Identify which cell holds the provided text, then report its (x, y) central coordinate. 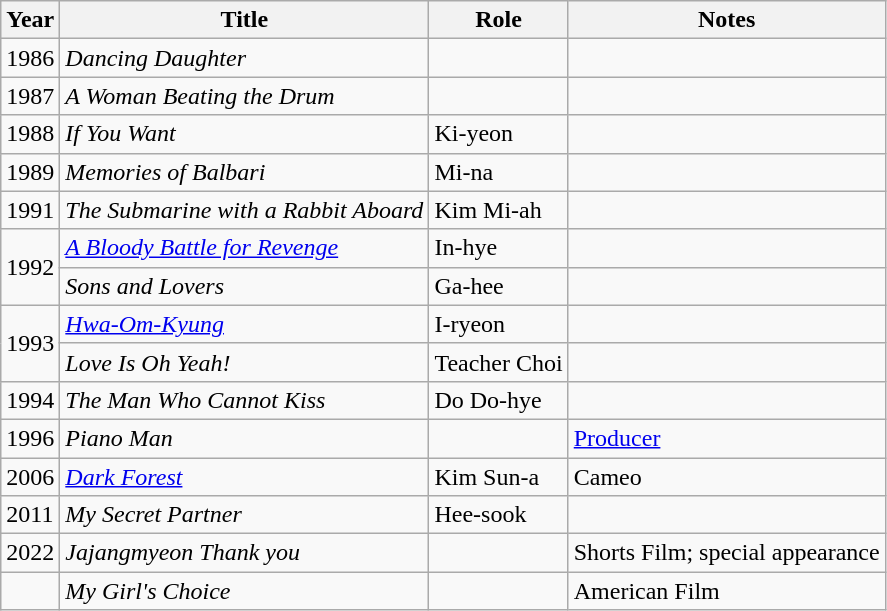
I-ryeon (498, 324)
Ki-yeon (498, 134)
Notes (726, 20)
1986 (30, 58)
Title (244, 20)
Year (30, 20)
Shorts Film; special appearance (726, 553)
Sons and Lovers (244, 286)
Producer (726, 438)
Hwa-Om-Kyung (244, 324)
1988 (30, 134)
Kim Sun-a (498, 477)
Dark Forest (244, 477)
Jajangmyeon Thank you (244, 553)
If You Want (244, 134)
Cameo (726, 477)
Dancing Daughter (244, 58)
Role (498, 20)
2022 (30, 553)
The Man Who Cannot Kiss (244, 400)
1987 (30, 96)
Kim Mi-ah (498, 210)
Teacher Choi (498, 362)
2006 (30, 477)
Memories of Balbari (244, 172)
1994 (30, 400)
The Submarine with a Rabbit Aboard (244, 210)
Ga-hee (498, 286)
1993 (30, 343)
1992 (30, 267)
1991 (30, 210)
2011 (30, 515)
A Bloody Battle for Revenge (244, 248)
1989 (30, 172)
A Woman Beating the Drum (244, 96)
Hee-sook (498, 515)
Mi-na (498, 172)
1996 (30, 438)
Love Is Oh Yeah! (244, 362)
My Girl's Choice (244, 591)
American Film (726, 591)
My Secret Partner (244, 515)
Piano Man (244, 438)
In-hye (498, 248)
Do Do-hye (498, 400)
